Return the [X, Y] coordinate for the center point of the cell that contains the specified text.  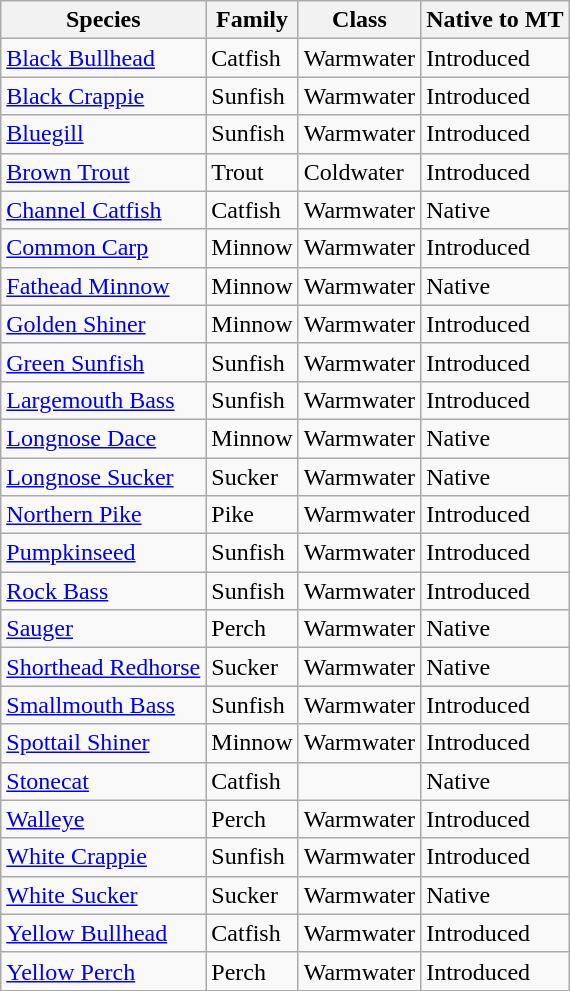
Species [104, 20]
Coldwater [359, 172]
Spottail Shiner [104, 743]
Native to MT [495, 20]
Longnose Dace [104, 438]
Northern Pike [104, 515]
Longnose Sucker [104, 477]
Stonecat [104, 781]
Family [252, 20]
Bluegill [104, 134]
Sauger [104, 629]
Brown Trout [104, 172]
Fathead Minnow [104, 286]
Yellow Perch [104, 971]
Green Sunfish [104, 362]
Black Bullhead [104, 58]
White Crappie [104, 857]
Channel Catfish [104, 210]
Largemouth Bass [104, 400]
Rock Bass [104, 591]
Black Crappie [104, 96]
Golden Shiner [104, 324]
Walleye [104, 819]
Common Carp [104, 248]
Trout [252, 172]
White Sucker [104, 895]
Pike [252, 515]
Yellow Bullhead [104, 933]
Shorthead Redhorse [104, 667]
Pumpkinseed [104, 553]
Smallmouth Bass [104, 705]
Class [359, 20]
